Return [X, Y] of the center of cell containing provided text 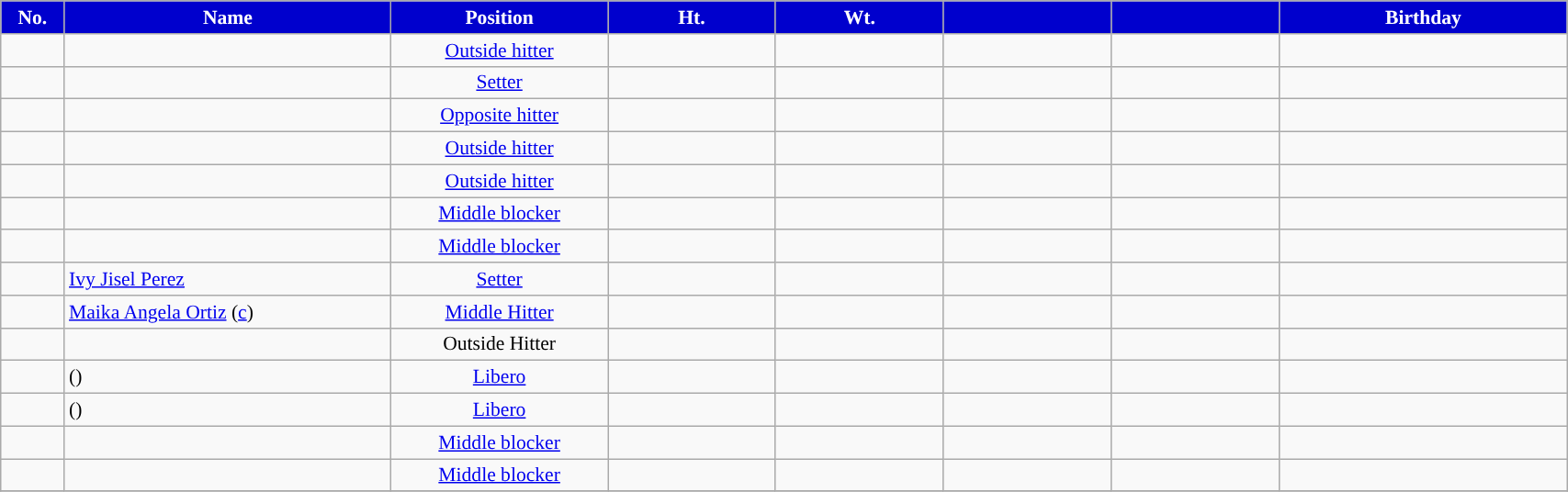
Wt. [860, 17]
Maika Angela Ortiz (c) [228, 312]
Ivy Jisel Perez [228, 279]
Opposite hitter [500, 116]
Outside Hitter [500, 344]
No. [33, 17]
Middle Hitter [500, 312]
Name [228, 17]
Ht. [693, 17]
Position [500, 17]
Birthday [1424, 17]
